From the cell containing the given text, extract its center point as [x, y] coordinate. 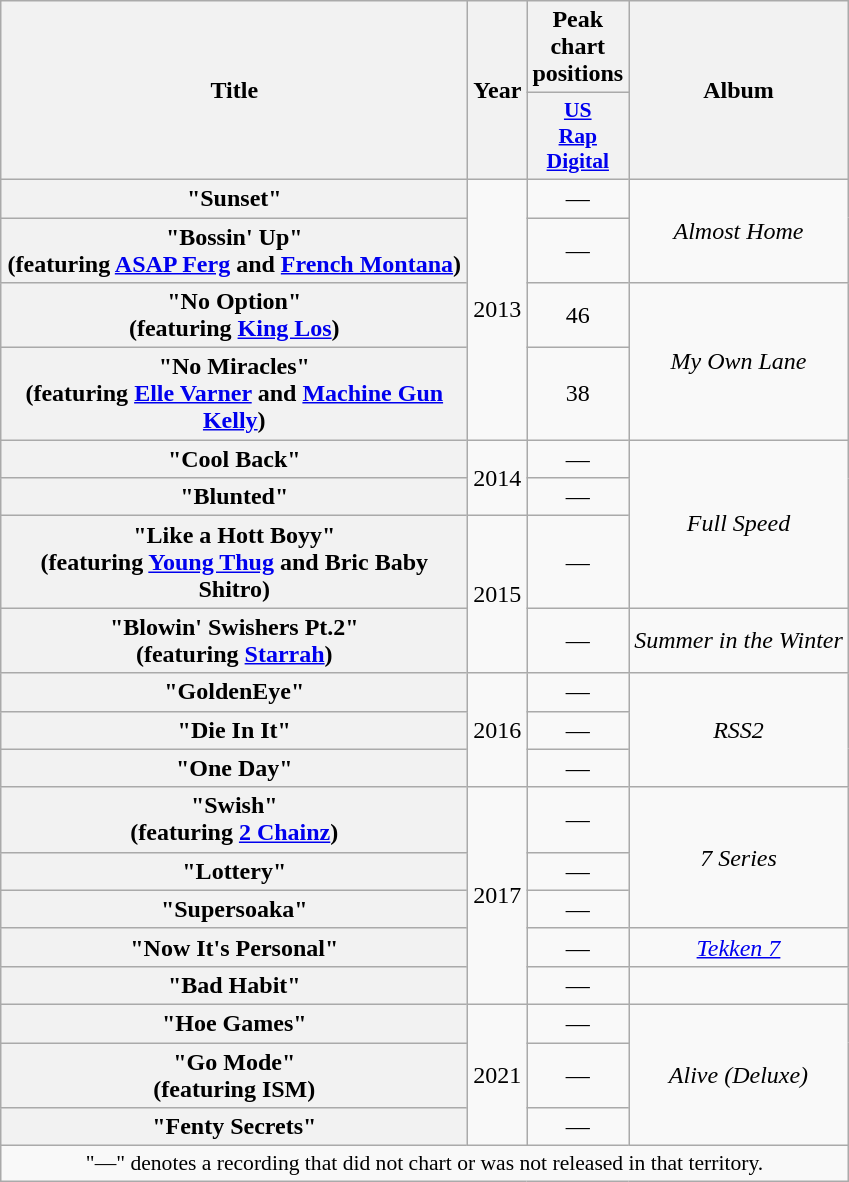
2021 [498, 1074]
"Die In It" [234, 730]
"No Miracles"(featuring Elle Varner and Machine Gun Kelly) [234, 394]
"Bossin' Up"(featuring ASAP Ferg and French Montana) [234, 250]
"Blowin' Swishers Pt.2"(featuring Starrah) [234, 640]
7 Series [739, 858]
38 [578, 394]
46 [578, 316]
"Lottery" [234, 871]
My Own Lane [739, 362]
"Swish"(featuring 2 Chainz) [234, 820]
Tekken 7 [739, 947]
"Cool Back" [234, 459]
2015 [498, 594]
"Blunted" [234, 497]
"Sunset" [234, 198]
Summer in the Winter [739, 640]
2017 [498, 896]
Almost Home [739, 230]
"Now It's Personal" [234, 947]
Peak chart positions [578, 47]
"Like a Hott Boyy"(featuring Young Thug and Bric Baby Shitro) [234, 562]
"No Option"(featuring King Los) [234, 316]
RSS2 [739, 730]
Year [498, 90]
"Bad Habit" [234, 985]
"Hoe Games" [234, 1023]
2013 [498, 309]
"GoldenEye" [234, 692]
"One Day" [234, 768]
"Fenty Secrets" [234, 1127]
2014 [498, 478]
USRapDigital [578, 136]
"—" denotes a recording that did not chart or was not released in that territory. [425, 1164]
Album [739, 90]
"Supersoaka" [234, 909]
Alive (Deluxe) [739, 1074]
Title [234, 90]
"Go Mode"(featuring ISM) [234, 1074]
Full Speed [739, 524]
2016 [498, 730]
